Find where the given text appears and provide that cell's center as [X, Y] coordinate. 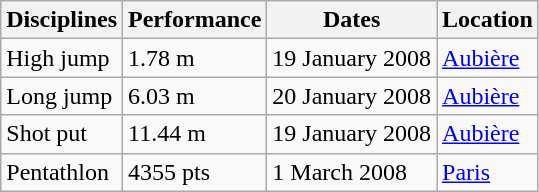
1 March 2008 [352, 172]
Dates [352, 20]
11.44 m [195, 134]
Location [488, 20]
Performance [195, 20]
Paris [488, 172]
1.78 m [195, 58]
Shot put [62, 134]
4355 pts [195, 172]
20 January 2008 [352, 96]
Long jump [62, 96]
Pentathlon [62, 172]
Disciplines [62, 20]
6.03 m [195, 96]
High jump [62, 58]
